Return the [X, Y] coordinate for the center point of the cell that contains the specified text.  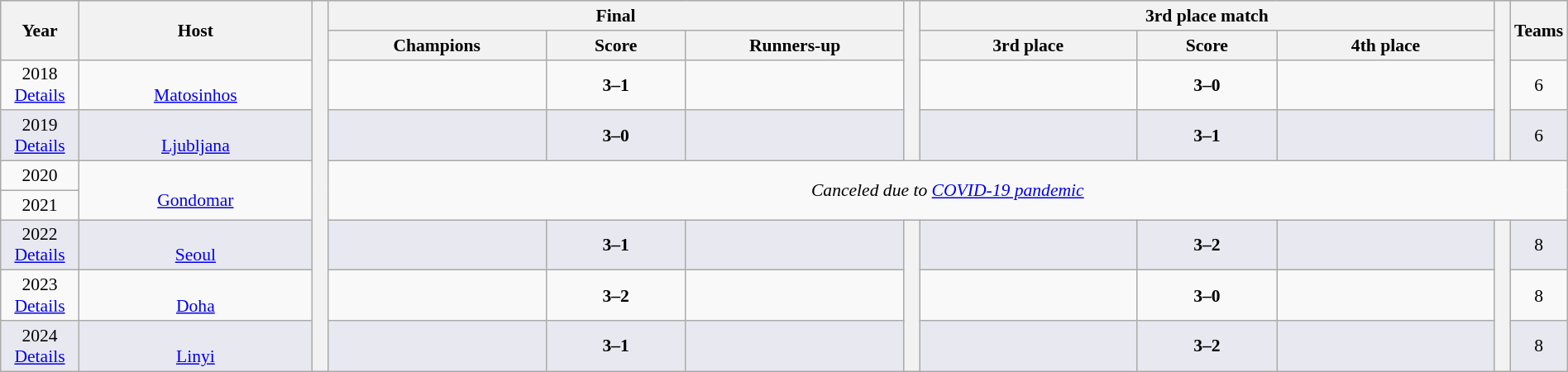
3rd place match [1207, 16]
Gondomar [195, 190]
Canceled due to COVID-19 pandemic [948, 190]
3rd place [1029, 45]
Year [40, 30]
4th place [1386, 45]
2023Details [40, 296]
2024Details [40, 346]
Runners-up [794, 45]
Seoul [195, 245]
2020 [40, 176]
2018Details [40, 84]
Final [615, 16]
Linyi [195, 346]
Host [195, 30]
Matosinhos [195, 84]
2021 [40, 205]
Teams [1538, 30]
2019Details [40, 136]
Champions [437, 45]
Ljubljana [195, 136]
Doha [195, 296]
2022Details [40, 245]
